Find where the given text appears and provide that cell's center as (x, y) coordinate. 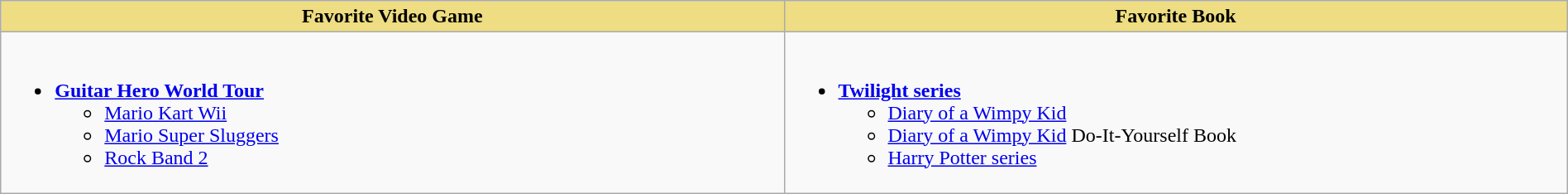
Favorite Book (1176, 17)
Twilight seriesDiary of a Wimpy KidDiary of a Wimpy Kid Do-It-Yourself BookHarry Potter series (1176, 113)
Favorite Video Game (392, 17)
Guitar Hero World TourMario Kart WiiMario Super SluggersRock Band 2 (392, 113)
